Return [x, y] of the center of cell containing provided text 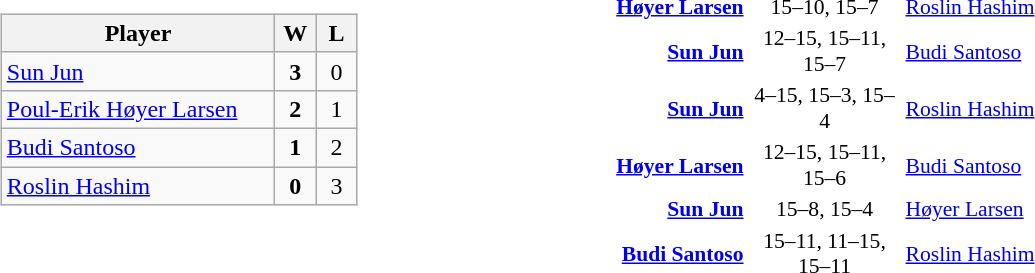
15–8, 15–4 [824, 209]
Roslin Hashim [138, 185]
Player [138, 33]
12–15, 15–11, 15–7 [824, 51]
Budi Santoso [138, 147]
Høyer Larsen [631, 165]
Poul-Erik Høyer Larsen [138, 109]
12–15, 15–11, 15–6 [824, 165]
4–15, 15–3, 15–4 [824, 108]
W [296, 33]
L [336, 33]
